Search for the cell housing the specified text and yield its [x, y] center coordinate. 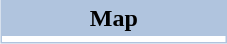
Map [114, 18]
